Pinpoint the cell where the given text exists, returning its [X, Y] midpoint coordinate. 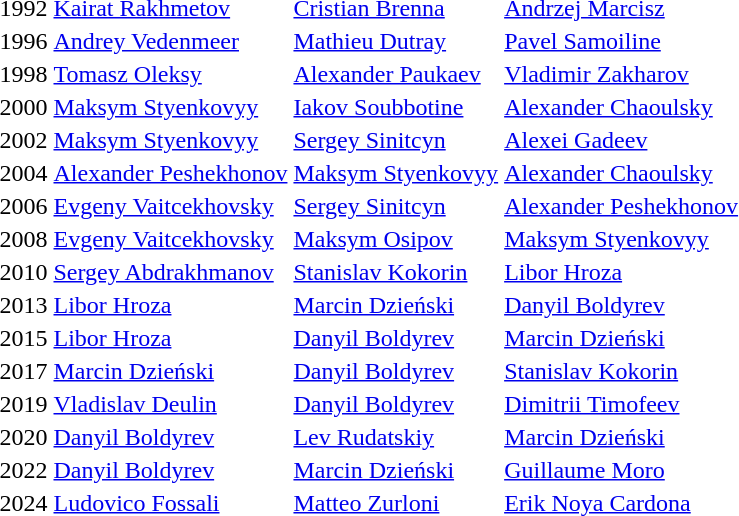
Alexander Paukaev [396, 74]
Stanislav Kokorin [396, 272]
Andrey Vedenmeer [170, 41]
Mathieu Dutray [396, 41]
Alexander Peshekhonov [170, 173]
Iakov Soubbotine [396, 107]
Sergey Abdrakhmanov [170, 272]
Lev Rudatskiy [396, 437]
Vladislav Deulin [170, 404]
Maksym Osipov [396, 239]
Tomasz Oleksy [170, 74]
